Extract the (x, y) coordinate from the center of the cell holding the provided text.  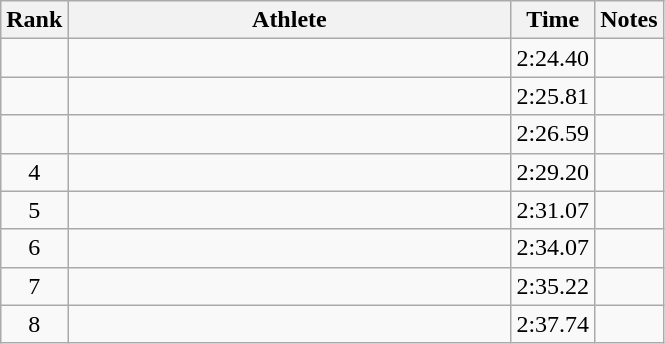
8 (34, 324)
Athlete (290, 20)
4 (34, 172)
Rank (34, 20)
2:34.07 (553, 248)
2:35.22 (553, 286)
Time (553, 20)
7 (34, 286)
6 (34, 248)
2:31.07 (553, 210)
2:25.81 (553, 96)
2:24.40 (553, 58)
2:29.20 (553, 172)
2:26.59 (553, 134)
5 (34, 210)
Notes (629, 20)
2:37.74 (553, 324)
